Output the [X, Y] coordinate of the center of the cell containing the given text.  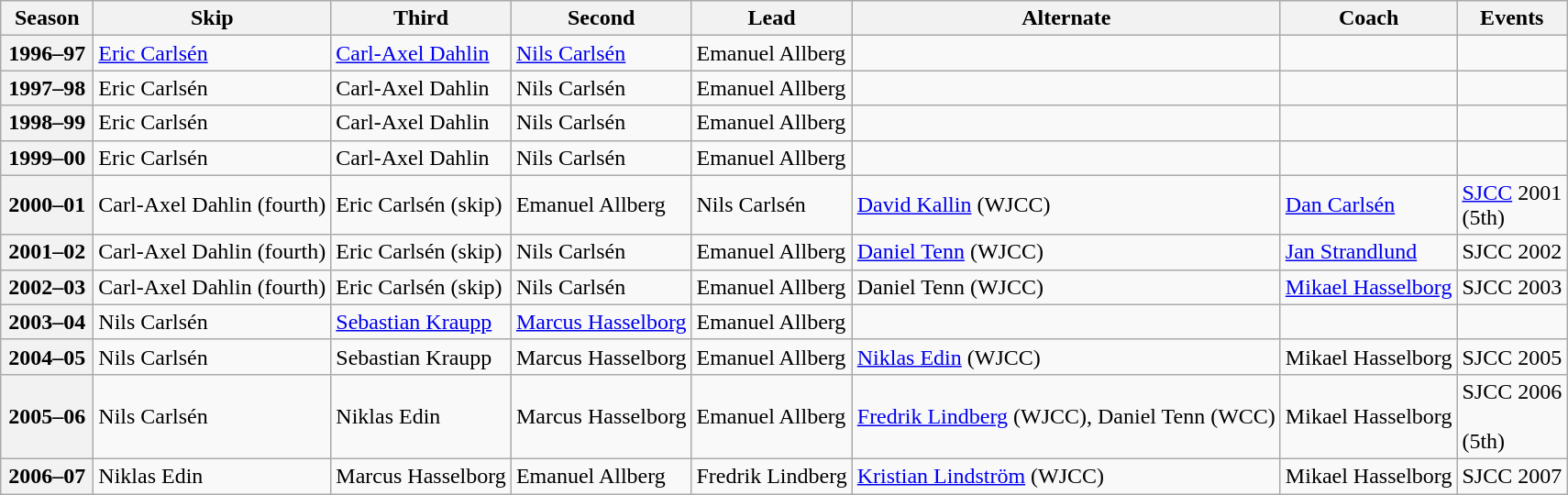
2002–03 [48, 287]
2005–06 [48, 416]
SJCC 2001 (5th) [1512, 205]
SJCC 2003 [1512, 287]
2001–02 [48, 252]
Fredrik Lindberg [772, 476]
SJCC 2007 [1512, 476]
1999–00 [48, 158]
Events [1512, 18]
1998–99 [48, 123]
Kristian Lindström (WJCC) [1066, 476]
2004–05 [48, 357]
Fredrik Lindberg (WJCC), Daniel Tenn (WCC) [1066, 416]
Coach [1368, 18]
Skip [213, 18]
1996–97 [48, 53]
David Kallin (WJCC) [1066, 205]
Alternate [1066, 18]
SJCC 2002 [1512, 252]
Lead [772, 18]
SJCC 2006 (5th) [1512, 416]
Season [48, 18]
Jan Strandlund [1368, 252]
Dan Carlsén [1368, 205]
Second [602, 18]
2003–04 [48, 322]
SJCC 2005 [1512, 357]
Third [422, 18]
2006–07 [48, 476]
Niklas Edin (WJCC) [1066, 357]
1997–98 [48, 88]
2000–01 [48, 205]
